Output the (X, Y) coordinate of the center of the cell containing the given text.  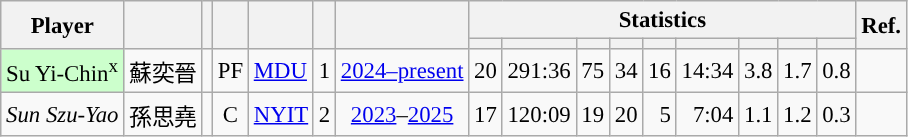
34 (626, 71)
0.8 (836, 71)
1.1 (758, 115)
75 (592, 71)
C (231, 115)
2023–2025 (402, 115)
3.8 (758, 71)
Statistics (662, 20)
5 (660, 115)
NYIT (280, 115)
1 (324, 71)
2024–present (402, 71)
120:09 (539, 115)
Su Yi-Chinx (62, 71)
MDU (280, 71)
16 (660, 71)
7:04 (708, 115)
孫思堯 (163, 115)
2 (324, 115)
291:36 (539, 71)
0.3 (836, 115)
蘇奕晉 (163, 71)
1.2 (798, 115)
PF (231, 71)
Player (62, 25)
Ref. (881, 25)
17 (486, 115)
14:34 (708, 71)
Sun Szu-Yao (62, 115)
19 (592, 115)
1.7 (798, 71)
